Identify which cell holds the provided text, then report its (X, Y) central coordinate. 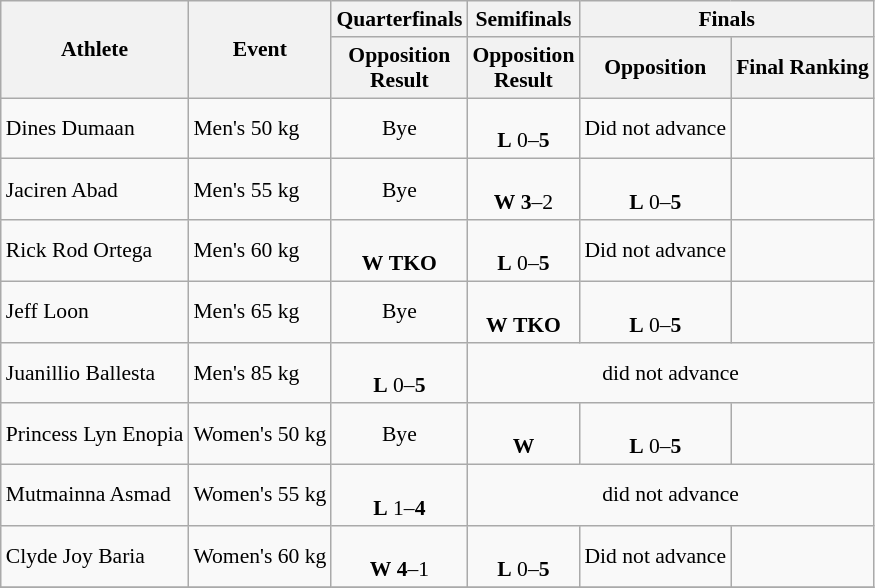
Men's 85 kg (260, 372)
Men's 55 kg (260, 190)
Princess Lyn Enopia (95, 434)
Opposition (655, 68)
L 1–4 (399, 496)
Mutmainna Asmad (95, 496)
Final Ranking (802, 68)
Women's 50 kg (260, 434)
Jeff Loon (95, 312)
Jaciren Abad (95, 190)
Event (260, 50)
Women's 55 kg (260, 496)
Women's 60 kg (260, 556)
Finals (726, 19)
Clyde Joy Baria (95, 556)
Semifinals (523, 19)
Quarterfinals (399, 19)
Rick Rod Ortega (95, 250)
Men's 65 kg (260, 312)
Men's 50 kg (260, 128)
W (523, 434)
W 3–2 (523, 190)
Athlete (95, 50)
Dines Dumaan (95, 128)
W 4–1 (399, 556)
Men's 60 kg (260, 250)
Juanillio Ballesta (95, 372)
